Return the (x, y) coordinate for the center point of the cell that contains the specified text.  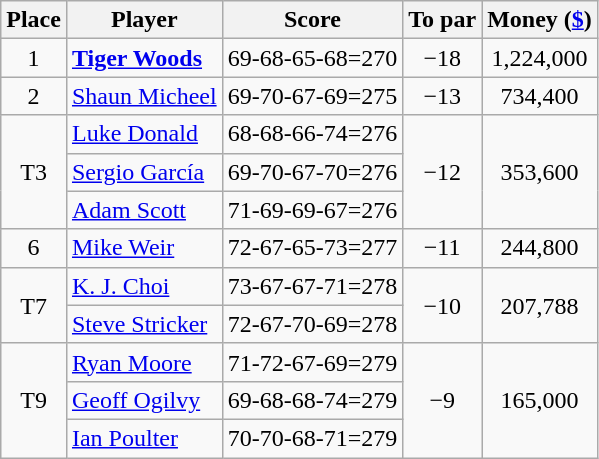
1,224,000 (540, 58)
734,400 (540, 96)
−12 (442, 172)
69-70-67-70=276 (312, 172)
−10 (442, 305)
72-67-65-73=277 (312, 248)
−18 (442, 58)
70-70-68-71=279 (312, 438)
Steve Stricker (144, 324)
1 (34, 58)
6 (34, 248)
207,788 (540, 305)
69-68-65-68=270 (312, 58)
69-70-67-69=275 (312, 96)
−13 (442, 96)
Shaun Micheel (144, 96)
68-68-66-74=276 (312, 134)
Geoff Ogilvy (144, 400)
71-72-67-69=279 (312, 362)
Ian Poulter (144, 438)
71-69-69-67=276 (312, 210)
69-68-68-74=279 (312, 400)
244,800 (540, 248)
T9 (34, 400)
72-67-70-69=278 (312, 324)
Sergio García (144, 172)
−11 (442, 248)
−9 (442, 400)
Mike Weir (144, 248)
Place (34, 20)
Ryan Moore (144, 362)
To par (442, 20)
Adam Scott (144, 210)
T7 (34, 305)
165,000 (540, 400)
Money ($) (540, 20)
T3 (34, 172)
73-67-67-71=278 (312, 286)
Luke Donald (144, 134)
Tiger Woods (144, 58)
K. J. Choi (144, 286)
Score (312, 20)
2 (34, 96)
353,600 (540, 172)
Player (144, 20)
